Find where the given text appears and provide that cell's center as (X, Y) coordinate. 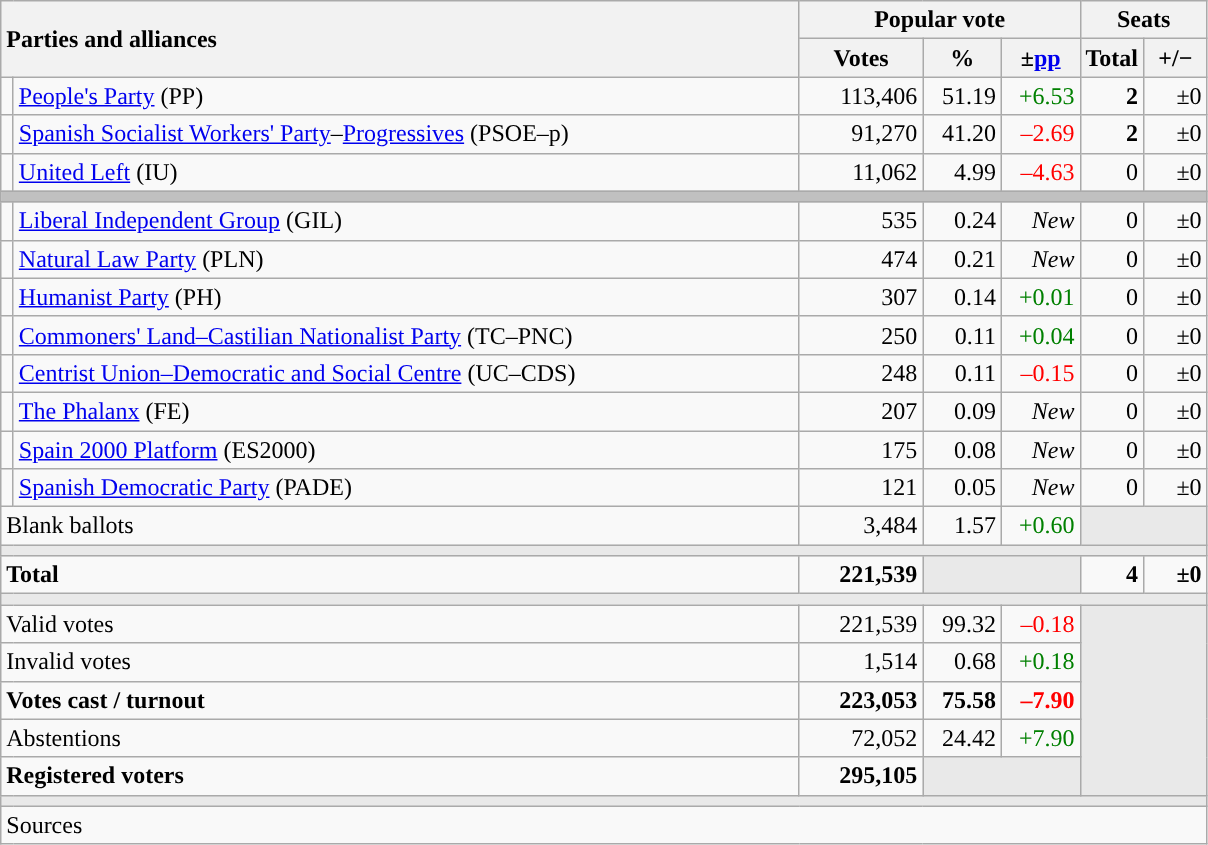
Natural Law Party (PLN) (406, 259)
0.08 (962, 449)
250 (861, 335)
+/− (1176, 58)
+0.18 (1040, 662)
Invalid votes (400, 662)
Votes (861, 58)
Votes cast / turnout (400, 700)
0.21 (962, 259)
–0.15 (1040, 373)
295,105 (861, 776)
–4.63 (1040, 172)
24.42 (962, 738)
Spanish Socialist Workers' Party–Progressives (PSOE–p) (406, 134)
–7.90 (1040, 700)
Commoners' Land–Castilian Nationalist Party (TC–PNC) (406, 335)
±pp (1040, 58)
99.32 (962, 624)
+7.90 (1040, 738)
41.20 (962, 134)
207 (861, 411)
0.09 (962, 411)
Spanish Democratic Party (PADE) (406, 488)
535 (861, 221)
1,514 (861, 662)
248 (861, 373)
0.68 (962, 662)
1.57 (962, 526)
Liberal Independent Group (GIL) (406, 221)
4 (1112, 575)
223,053 (861, 700)
+6.53 (1040, 96)
175 (861, 449)
Humanist Party (PH) (406, 297)
The Phalanx (FE) (406, 411)
–2.69 (1040, 134)
11,062 (861, 172)
474 (861, 259)
0.14 (962, 297)
+0.01 (1040, 297)
Centrist Union–Democratic and Social Centre (UC–CDS) (406, 373)
3,484 (861, 526)
Seats (1144, 20)
Sources (604, 825)
Popular vote (940, 20)
Valid votes (400, 624)
United Left (IU) (406, 172)
0.24 (962, 221)
75.58 (962, 700)
Registered voters (400, 776)
People's Party (PP) (406, 96)
4.99 (962, 172)
121 (861, 488)
+0.60 (1040, 526)
Abstentions (400, 738)
% (962, 58)
113,406 (861, 96)
72,052 (861, 738)
307 (861, 297)
Spain 2000 Platform (ES2000) (406, 449)
–0.18 (1040, 624)
91,270 (861, 134)
+0.04 (1040, 335)
51.19 (962, 96)
Blank ballots (400, 526)
0.05 (962, 488)
Parties and alliances (400, 39)
